Return the (x, y) coordinate for the center point of the cell that contains the specified text.  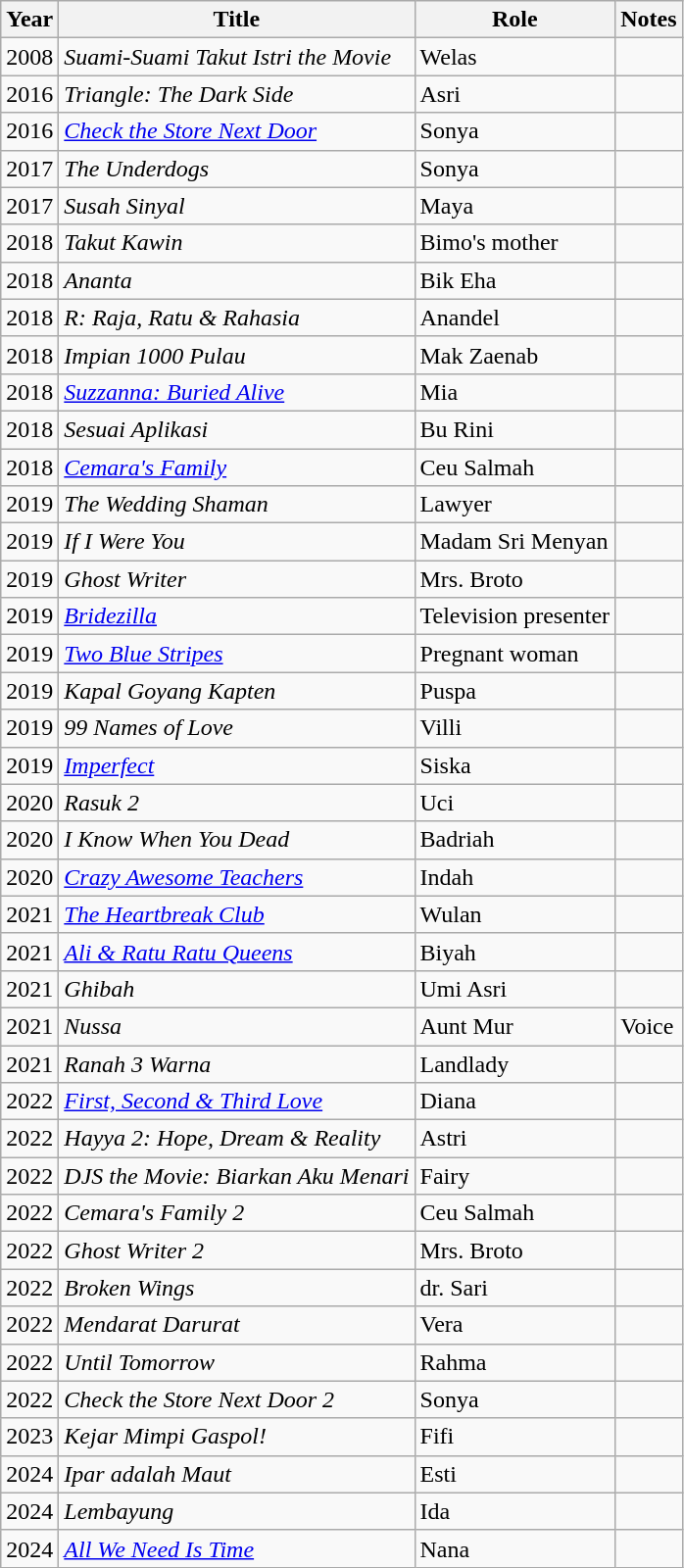
Diana (515, 1102)
Rasuk 2 (237, 803)
Cemara's Family 2 (237, 1213)
Triangle: The Dark Side (237, 94)
Broken Wings (237, 1288)
Check the Store Next Door 2 (237, 1399)
Suzzanna: Buried Alive (237, 392)
Esti (515, 1474)
Ghost Writer (237, 579)
Year (29, 20)
Asri (515, 94)
Susah Sinyal (237, 206)
Crazy Awesome Teachers (237, 877)
Title (237, 20)
Indah (515, 877)
The Wedding Shaman (237, 505)
Ida (515, 1511)
Suami-Suami Takut Istri the Movie (237, 57)
Imperfect (237, 765)
Television presenter (515, 616)
Kejar Mimpi Gaspol! (237, 1437)
Nana (515, 1548)
Fifi (515, 1437)
Voice (649, 1026)
2008 (29, 57)
Check the Store Next Door (237, 131)
Lawyer (515, 505)
99 Names of Love (237, 728)
All We Need Is Time (237, 1548)
Ranah 3 Warna (237, 1063)
Impian 1000 Pulau (237, 355)
Rahma (515, 1362)
Two Blue Stripes (237, 654)
Fairy (515, 1176)
Takut Kawin (237, 243)
Ghost Writer 2 (237, 1250)
Aunt Mur (515, 1026)
Lembayung (237, 1511)
Bik Eha (515, 280)
Puspa (515, 691)
Wulan (515, 914)
Ghibah (237, 989)
Pregnant woman (515, 654)
Ali & Ratu Ratu Queens (237, 952)
Badriah (515, 840)
Landlady (515, 1063)
Role (515, 20)
dr. Sari (515, 1288)
Ipar adalah Maut (237, 1474)
Villi (515, 728)
Bridezilla (237, 616)
Sesuai Aplikasi (237, 429)
R: Raja, Ratu & Rahasia (237, 318)
Bimo's mother (515, 243)
Anandel (515, 318)
Astri (515, 1139)
Mia (515, 392)
The Heartbreak Club (237, 914)
Uci (515, 803)
First, Second & Third Love (237, 1102)
Vera (515, 1325)
DJS the Movie: Biarkan Aku Menari (237, 1176)
Kapal Goyang Kapten (237, 691)
Welas (515, 57)
Cemara's Family (237, 467)
If I Were You (237, 542)
Biyah (515, 952)
Madam Sri Menyan (515, 542)
Nussa (237, 1026)
Siska (515, 765)
Notes (649, 20)
Hayya 2: Hope, Dream & Reality (237, 1139)
Umi Asri (515, 989)
Until Tomorrow (237, 1362)
2023 (29, 1437)
I Know When You Dead (237, 840)
Mendarat Darurat (237, 1325)
The Underdogs (237, 169)
Maya (515, 206)
Bu Rini (515, 429)
Mak Zaenab (515, 355)
Ananta (237, 280)
